Provide the (x, y) coordinate of the cell's center where the given text is located.  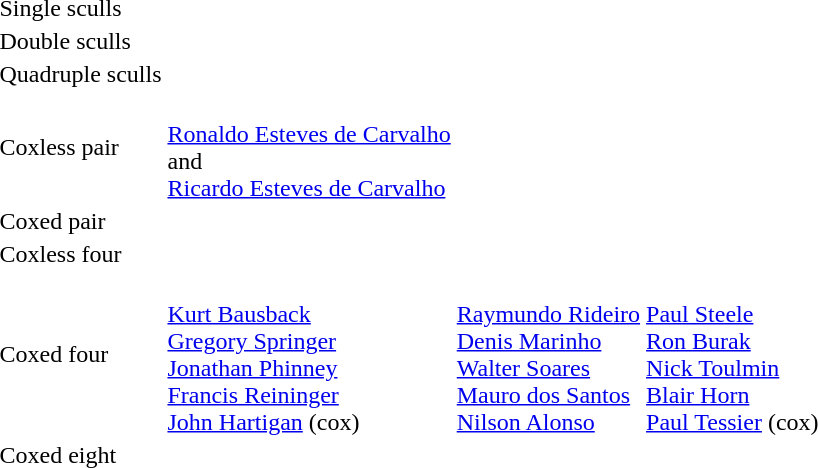
Raymundo RideiroDenis MarinhoWalter SoaresMauro dos SantosNilson Alonso (548, 354)
Ronaldo Esteves de Carvalho and Ricardo Esteves de Carvalho (309, 148)
Kurt BausbackGregory SpringerJonathan PhinneyFrancis ReiningerJohn Hartigan (cox) (309, 354)
